Scan for the cell matching the given text and deliver its (x, y) coordinate at center. 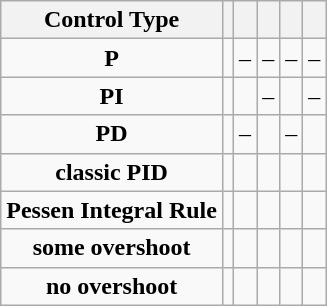
Pessen Integral Rule (112, 210)
no overshoot (112, 286)
P (112, 58)
PD (112, 134)
PI (112, 96)
classic PID (112, 172)
some overshoot (112, 248)
Control Type (112, 20)
